Search for the cell housing the specified text and yield its (x, y) center coordinate. 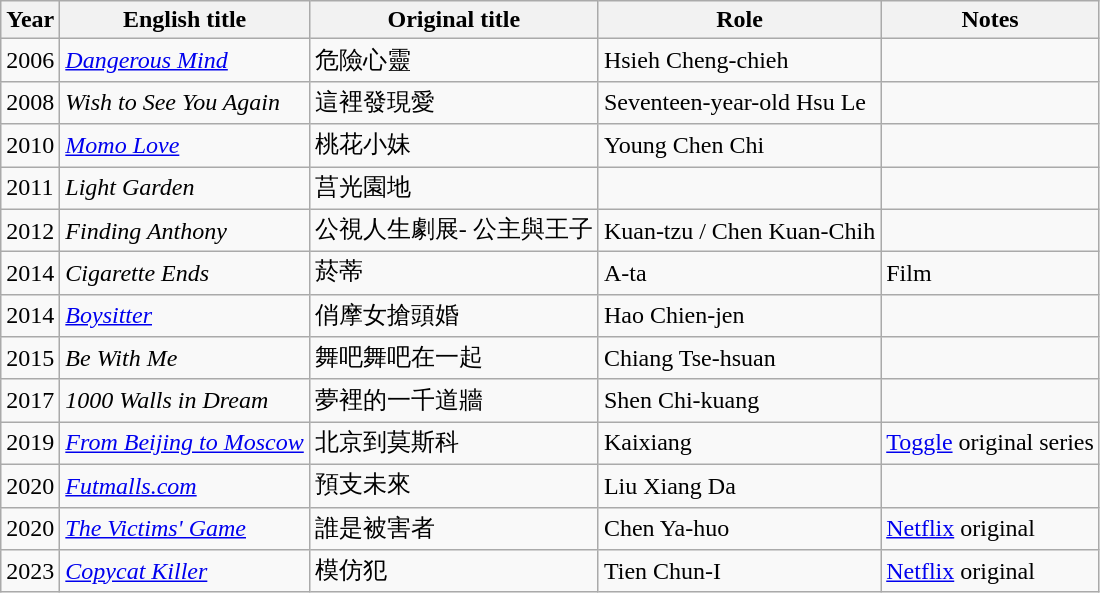
1000 Walls in Dream (184, 400)
2008 (30, 102)
桃花小妹 (454, 146)
Toggle original series (990, 444)
Film (990, 274)
Chiang Tse-hsuan (739, 358)
Seventeen-year-old Hsu Le (739, 102)
Notes (990, 20)
Futmalls.com (184, 486)
北京到莫斯科 (454, 444)
Copycat Killer (184, 572)
夢裡的一千道牆 (454, 400)
The Victims' Game (184, 528)
預支未來 (454, 486)
2011 (30, 188)
Cigarette Ends (184, 274)
模仿犯 (454, 572)
舞吧舞吧在一起 (454, 358)
2017 (30, 400)
2006 (30, 60)
2015 (30, 358)
Role (739, 20)
A-ta (739, 274)
Be With Me (184, 358)
莒光園地 (454, 188)
Young Chen Chi (739, 146)
菸蒂 (454, 274)
2019 (30, 444)
公視人生劇展- 公主與王子 (454, 230)
English title (184, 20)
Light Garden (184, 188)
Momo Love (184, 146)
Liu Xiang Da (739, 486)
Kaixiang (739, 444)
Kuan-tzu / Chen Kuan-Chih (739, 230)
俏摩女搶頭婚 (454, 316)
Chen Ya-huo (739, 528)
這裡發現愛 (454, 102)
2023 (30, 572)
Year (30, 20)
Hao Chien-jen (739, 316)
Dangerous Mind (184, 60)
Shen Chi-kuang (739, 400)
危險心靈 (454, 60)
2012 (30, 230)
Finding Anthony (184, 230)
2010 (30, 146)
Original title (454, 20)
Wish to See You Again (184, 102)
Hsieh Cheng-chieh (739, 60)
誰是被害者 (454, 528)
Tien Chun-I (739, 572)
Boysitter (184, 316)
From Beijing to Moscow (184, 444)
